Locate the cell with the specified text and output its (x, y) center coordinate. 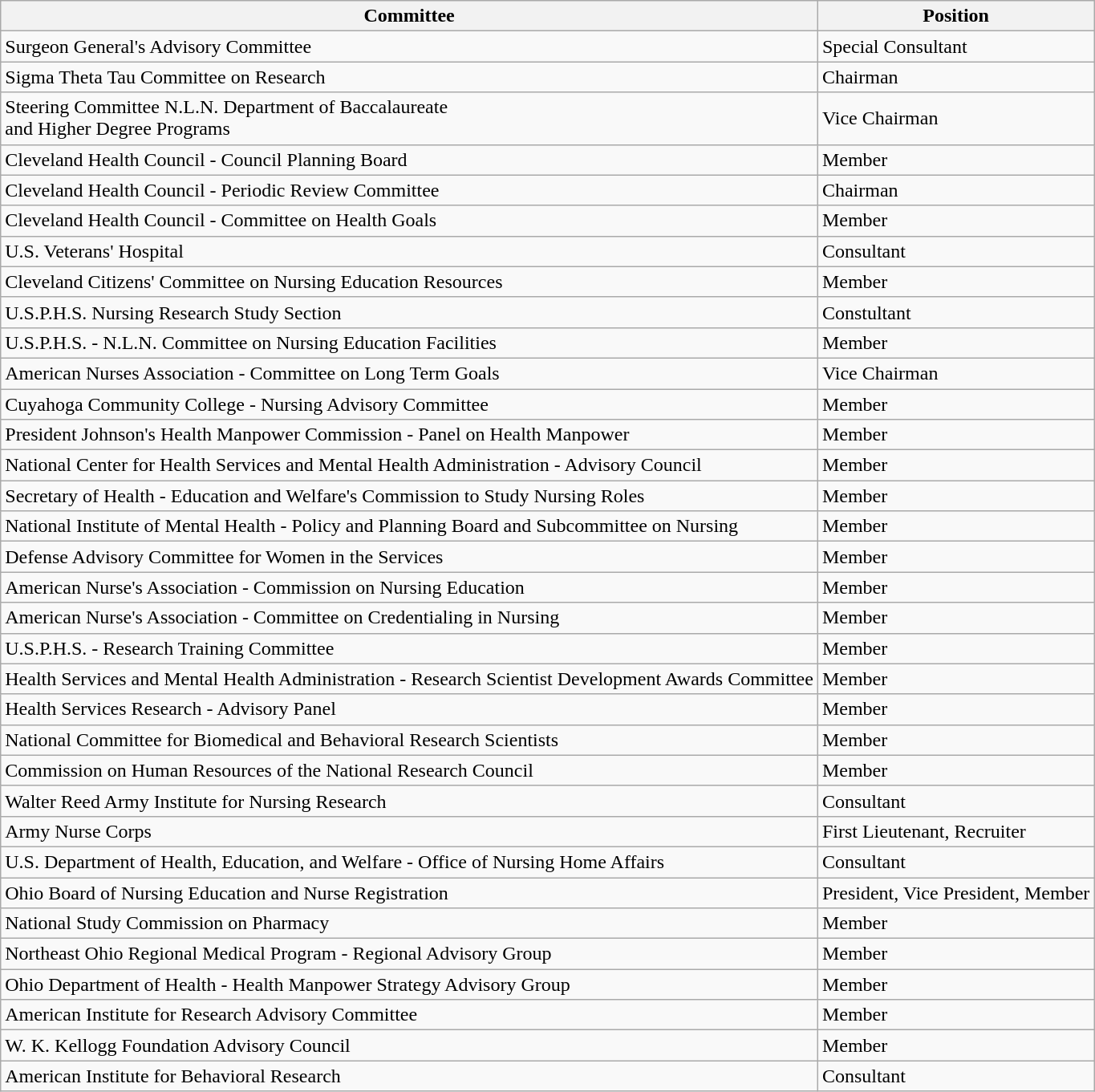
U.S. Department of Health, Education, and Welfare - Office of Nursing Home Affairs (409, 862)
National Center for Health Services and Mental Health Administration - Advisory Council (409, 465)
Army Nurse Corps (409, 831)
Northeast Ohio Regional Medical Program - Regional Advisory Group (409, 954)
W. K. Kellogg Foundation Advisory Council (409, 1045)
Committee (409, 16)
Commission on Human Resources of the National Research Council (409, 770)
National Study Commission on Pharmacy (409, 924)
Cleveland Health Council - Council Planning Board (409, 160)
Sigma Theta Tau Committee on Research (409, 77)
Constultant (955, 312)
Surgeon General's Advisory Committee (409, 47)
President Johnson's Health Manpower Commission - Panel on Health Manpower (409, 435)
U.S.P.H.S. - N.L.N. Committee on Nursing Education Facilities (409, 343)
Secretary of Health - Education and Welfare's Commission to Study Nursing Roles (409, 496)
Walter Reed Army Institute for Nursing Research (409, 801)
Cleveland Health Council - Periodic Review Committee (409, 190)
U.S.P.H.S. - Research Training Committee (409, 648)
National Institute of Mental Health - Policy and Planning Board and Subcommittee on Nursing (409, 526)
Steering Committee N.L.N. Department of Baccalaureateand Higher Degree Programs (409, 119)
American Nurses Association - Committee on Long Term Goals (409, 373)
Special Consultant (955, 47)
President, Vice President, Member (955, 893)
Health Services Research - Advisory Panel (409, 709)
American Nurse's Association - Commission on Nursing Education (409, 587)
Ohio Board of Nursing Education and Nurse Registration (409, 893)
First Lieutenant, Recruiter (955, 831)
National Committee for Biomedical and Behavioral Research Scientists (409, 740)
Ohio Department of Health - Health Manpower Strategy Advisory Group (409, 984)
Cleveland Health Council - Committee on Health Goals (409, 221)
Cuyahoga Community College - Nursing Advisory Committee (409, 404)
Health Services and Mental Health Administration - Research Scientist Development Awards Committee (409, 679)
U.S. Veterans' Hospital (409, 251)
American Nurse's Association - Committee on Credentialing in Nursing (409, 618)
Defense Advisory Committee for Women in the Services (409, 557)
Cleveland Citizens' Committee on Nursing Education Resources (409, 282)
U.S.P.H.S. Nursing Research Study Section (409, 312)
Position (955, 16)
American Institute for Research Advisory Committee (409, 1015)
American Institute for Behavioral Research (409, 1076)
